Find where the given text appears and provide that cell's center as (X, Y) coordinate. 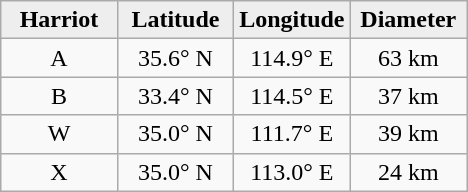
Diameter (408, 20)
A (59, 58)
W (59, 134)
Harriot (59, 20)
39 km (408, 134)
X (59, 172)
114.5° E (292, 96)
Latitude (175, 20)
24 km (408, 172)
37 km (408, 96)
33.4° N (175, 96)
111.7° E (292, 134)
114.9° E (292, 58)
B (59, 96)
63 km (408, 58)
35.6° N (175, 58)
Longitude (292, 20)
113.0° E (292, 172)
